Detect which cell encompasses the target text, then output its [x, y] center coordinate. 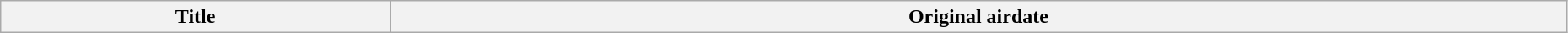
Original airdate [978, 17]
Title [196, 17]
